Capture the cell that displays the provided text and extract its (X, Y) central coordinate. 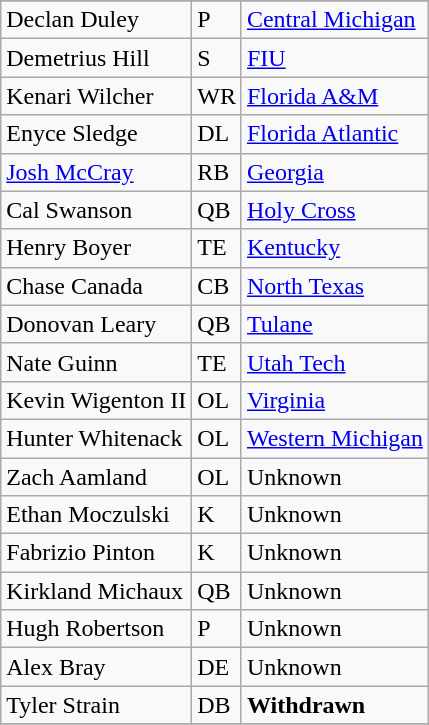
Western Michigan (334, 438)
Tyler Strain (96, 705)
Kenari Wilcher (96, 96)
Enyce Sledge (96, 134)
Nate Guinn (96, 362)
CB (217, 286)
Kirkland Michaux (96, 591)
Chase Canada (96, 286)
Ethan Moczulski (96, 515)
Virginia (334, 400)
Utah Tech (334, 362)
Withdrawn (334, 705)
Cal Swanson (96, 210)
Henry Boyer (96, 248)
FIU (334, 58)
WR (217, 96)
Florida A&M (334, 96)
DB (217, 705)
Demetrius Hill (96, 58)
Zach Aamland (96, 477)
Florida Atlantic (334, 134)
Donovan Leary (96, 324)
Hugh Robertson (96, 629)
Tulane (334, 324)
Georgia (334, 172)
Fabrizio Pinton (96, 553)
RB (217, 172)
Holy Cross (334, 210)
North Texas (334, 286)
Declan Duley (96, 20)
Alex Bray (96, 667)
DE (217, 667)
Kentucky (334, 248)
Hunter Whitenack (96, 438)
DL (217, 134)
Central Michigan (334, 20)
Kevin Wigenton II (96, 400)
Josh McCray (96, 172)
S (217, 58)
